Return the [X, Y] coordinate for the center point of the cell that contains the specified text.  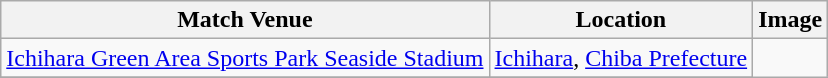
Ichihara Green Area Sports Park Seaside Stadium [245, 58]
Location [621, 20]
Image [790, 20]
Ichihara, Chiba Prefecture [621, 58]
Match Venue [245, 20]
